Determine the [x, y] coordinate at the center of the cell enclosing the given text.  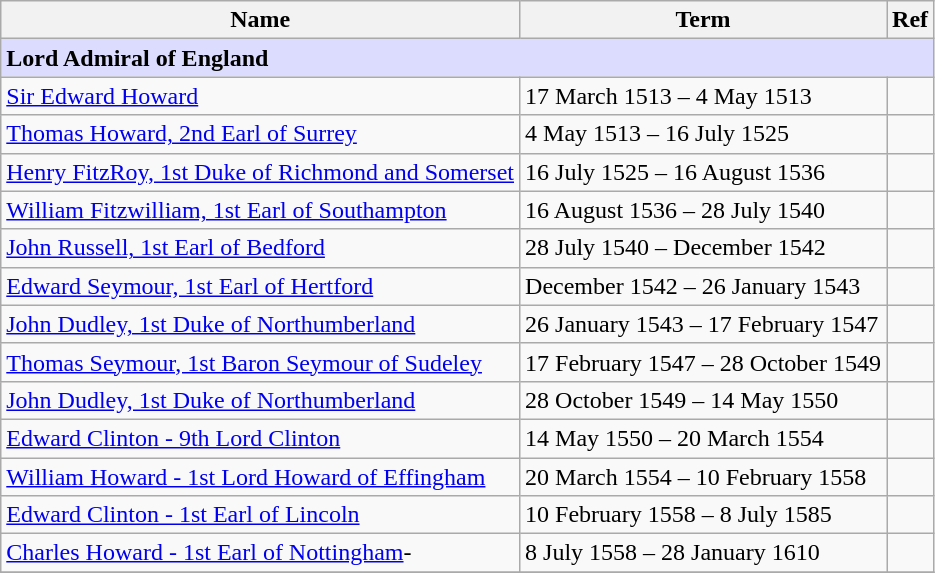
Lord Admiral of England [468, 58]
8 July 1558 – 28 January 1610 [704, 553]
17 February 1547 – 28 October 1549 [704, 362]
Ref [910, 20]
16 August 1536 – 28 July 1540 [704, 210]
Charles Howard - 1st Earl of Nottingham- [260, 553]
26 January 1543 – 17 February 1547 [704, 324]
Thomas Howard, 2nd Earl of Surrey [260, 134]
December 1542 – 26 January 1543 [704, 286]
Edward Clinton - 1st Earl of Lincoln [260, 515]
Term [704, 20]
Name [260, 20]
William Howard - 1st Lord Howard of Effingham [260, 477]
Edward Clinton - 9th Lord Clinton [260, 438]
28 July 1540 – December 1542 [704, 248]
28 October 1549 – 14 May 1550 [704, 400]
Edward Seymour, 1st Earl of Hertford [260, 286]
William Fitzwilliam, 1st Earl of Southampton [260, 210]
17 March 1513 – 4 May 1513 [704, 96]
Thomas Seymour, 1st Baron Seymour of Sudeley [260, 362]
Sir Edward Howard [260, 96]
10 February 1558 – 8 July 1585 [704, 515]
20 March 1554 – 10 February 1558 [704, 477]
John Russell, 1st Earl of Bedford [260, 248]
16 July 1525 – 16 August 1536 [704, 172]
Henry FitzRoy, 1st Duke of Richmond and Somerset [260, 172]
4 May 1513 – 16 July 1525 [704, 134]
14 May 1550 – 20 March 1554 [704, 438]
